Extract the [X, Y] coordinate from the center of the cell holding the provided text.  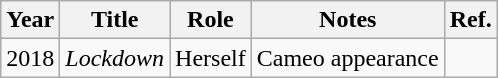
Notes [348, 20]
Role [211, 20]
Herself [211, 58]
Title [115, 20]
Cameo appearance [348, 58]
Lockdown [115, 58]
Ref. [470, 20]
Year [30, 20]
2018 [30, 58]
